Identify which cell holds the provided text, then report its (X, Y) central coordinate. 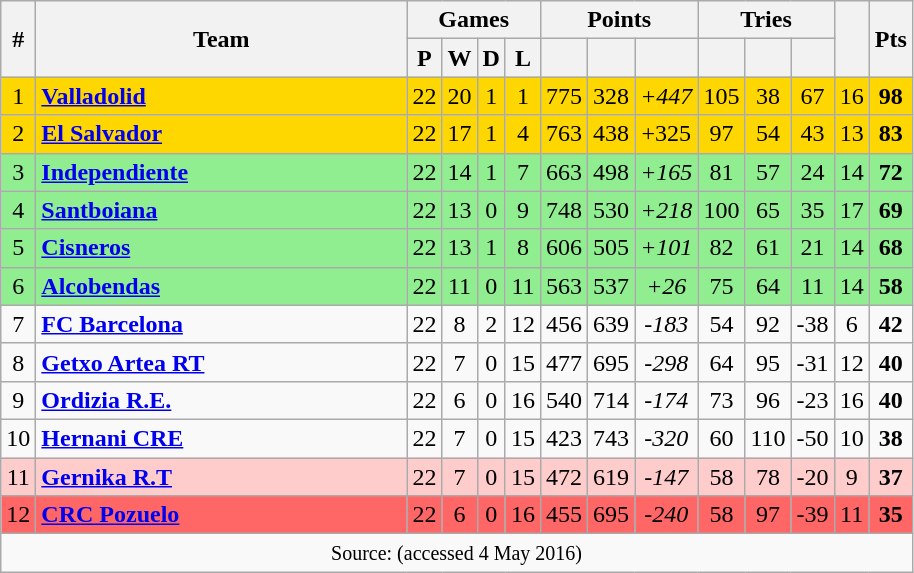
Team (222, 39)
43 (812, 134)
456 (564, 324)
78 (768, 477)
D (491, 58)
-39 (812, 515)
Gernika R.T (222, 477)
455 (564, 515)
68 (890, 248)
Independiente (222, 172)
-147 (666, 477)
5 (18, 248)
65 (768, 210)
472 (564, 477)
110 (768, 438)
563 (564, 286)
3 (18, 172)
714 (612, 400)
663 (564, 172)
100 (722, 210)
21 (812, 248)
Hernani CRE (222, 438)
Source: (accessed 4 May 2016) (457, 553)
530 (612, 210)
505 (612, 248)
743 (612, 438)
57 (768, 172)
105 (722, 96)
67 (812, 96)
-50 (812, 438)
537 (612, 286)
619 (612, 477)
95 (768, 362)
606 (564, 248)
92 (768, 324)
CRC Pozuelo (222, 515)
-240 (666, 515)
98 (890, 96)
61 (768, 248)
Santboiana (222, 210)
24 (812, 172)
# (18, 39)
Pts (890, 39)
-38 (812, 324)
96 (768, 400)
-20 (812, 477)
+218 (666, 210)
423 (564, 438)
+26 (666, 286)
540 (564, 400)
Ordizia R.E. (222, 400)
42 (890, 324)
-298 (666, 362)
477 (564, 362)
L (522, 58)
Tries (766, 20)
Alcobendas (222, 286)
775 (564, 96)
Points (618, 20)
Valladolid (222, 96)
763 (564, 134)
-174 (666, 400)
+101 (666, 248)
60 (722, 438)
Cisneros (222, 248)
438 (612, 134)
+165 (666, 172)
37 (890, 477)
-23 (812, 400)
Getxo Artea RT (222, 362)
83 (890, 134)
P (424, 58)
328 (612, 96)
748 (564, 210)
-183 (666, 324)
+325 (666, 134)
639 (612, 324)
75 (722, 286)
FC Barcelona (222, 324)
+447 (666, 96)
81 (722, 172)
498 (612, 172)
-320 (666, 438)
W (460, 58)
72 (890, 172)
Games (474, 20)
82 (722, 248)
20 (460, 96)
73 (722, 400)
69 (890, 210)
El Salvador (222, 134)
-31 (812, 362)
